Output the [X, Y] coordinate of the center of the cell containing the given text.  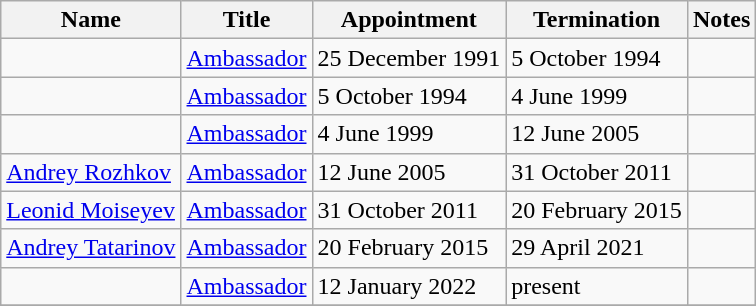
Appointment [409, 20]
12 January 2022 [409, 286]
Leonid Moiseyev [91, 210]
Andrey Rozhkov [91, 172]
Name [91, 20]
29 April 2021 [597, 248]
Andrey Tatarinov [91, 248]
Termination [597, 20]
Title [246, 20]
25 December 1991 [409, 58]
present [597, 286]
Notes [721, 20]
